Locate the cell with the specified text and output its [X, Y] center coordinate. 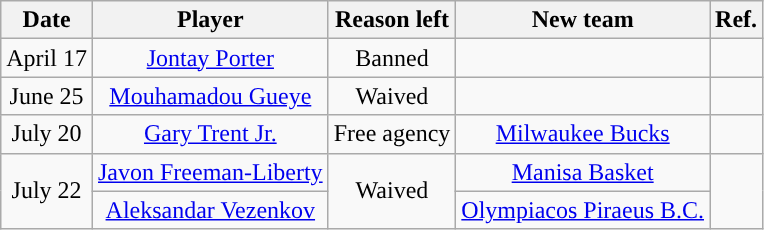
Date [47, 20]
Ref. [736, 20]
Banned [392, 58]
July 22 [47, 191]
Jontay Porter [210, 58]
July 20 [47, 134]
Javon Freeman-Liberty [210, 172]
Free agency [392, 134]
June 25 [47, 96]
Aleksandar Vezenkov [210, 210]
Milwaukee Bucks [583, 134]
Manisa Basket [583, 172]
Player [210, 20]
Olympiacos Piraeus B.C. [583, 210]
Gary Trent Jr. [210, 134]
April 17 [47, 58]
Reason left [392, 20]
New team [583, 20]
Mouhamadou Gueye [210, 96]
